Return the (x, y) coordinate for the center point of the cell that contains the specified text.  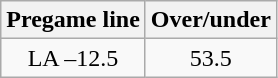
53.5 (210, 58)
LA –12.5 (74, 58)
Pregame line (74, 20)
Over/under (210, 20)
